Return [x, y] of the center of cell containing provided text 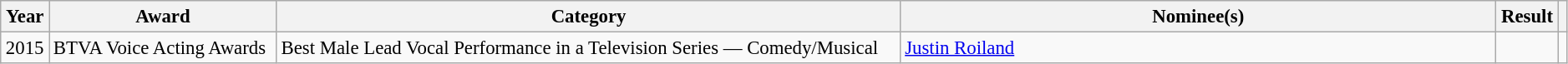
Category [588, 17]
Justin Roiland [1198, 48]
Award [164, 17]
Year [25, 17]
2015 [25, 48]
BTVA Voice Acting Awards [164, 48]
Nominee(s) [1198, 17]
Best Male Lead Vocal Performance in a Television Series — Comedy/Musical [588, 48]
Result [1527, 17]
